Provide the [x, y] coordinate of the cell's center where the given text is located.  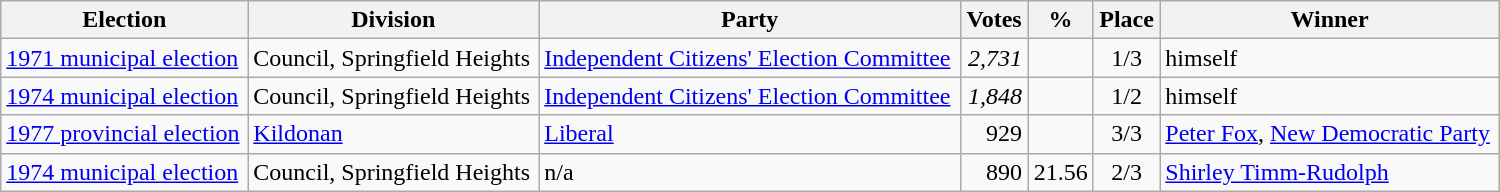
Peter Fox, New Democratic Party [1330, 134]
1971 municipal election [124, 58]
1/3 [1126, 58]
Election [124, 20]
% [1061, 20]
Place [1126, 20]
Liberal [750, 134]
21.56 [1061, 172]
Shirley Timm-Rudolph [1330, 172]
Winner [1330, 20]
1977 provincial election [124, 134]
Division [394, 20]
2/3 [1126, 172]
Kildonan [394, 134]
2,731 [994, 58]
n/a [750, 172]
1/2 [1126, 96]
1,848 [994, 96]
929 [994, 134]
Votes [994, 20]
3/3 [1126, 134]
Party [750, 20]
890 [994, 172]
